From the cell containing the given text, extract its center point as (X, Y) coordinate. 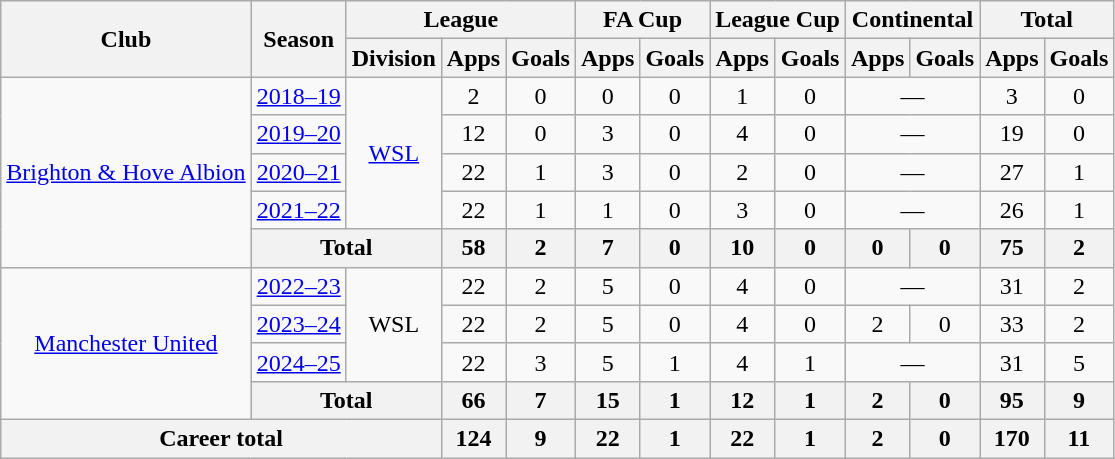
League (460, 20)
170 (1012, 438)
2020–21 (298, 172)
Club (126, 39)
League Cup (778, 20)
Career total (222, 438)
11 (1079, 438)
Manchester United (126, 343)
Continental (912, 20)
2022–23 (298, 286)
124 (473, 438)
Season (298, 39)
75 (1012, 248)
2019–20 (298, 134)
27 (1012, 172)
Brighton & Hove Albion (126, 172)
2023–24 (298, 324)
Division (394, 58)
66 (473, 400)
26 (1012, 210)
2018–19 (298, 96)
95 (1012, 400)
FA Cup (642, 20)
2021–22 (298, 210)
19 (1012, 134)
58 (473, 248)
2024–25 (298, 362)
15 (607, 400)
33 (1012, 324)
10 (742, 248)
